Return (X, Y) of the center of cell containing provided text 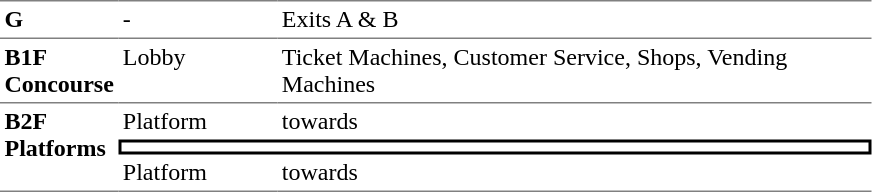
B1FConcourse (59, 71)
B2FPlatforms (59, 148)
Ticket Machines, Customer Service, Shops, Vending Machines (574, 71)
Exits A & B (574, 19)
G (59, 19)
- (198, 19)
Lobby (198, 71)
